Determine the (x, y) coordinate at the center of the cell enclosing the given text.  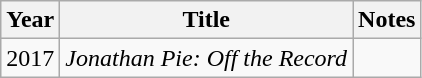
Notes (387, 20)
Title (206, 20)
Jonathan Pie: Off the Record (206, 58)
Year (30, 20)
2017 (30, 58)
